Pinpoint the cell where the given text exists, returning its (x, y) midpoint coordinate. 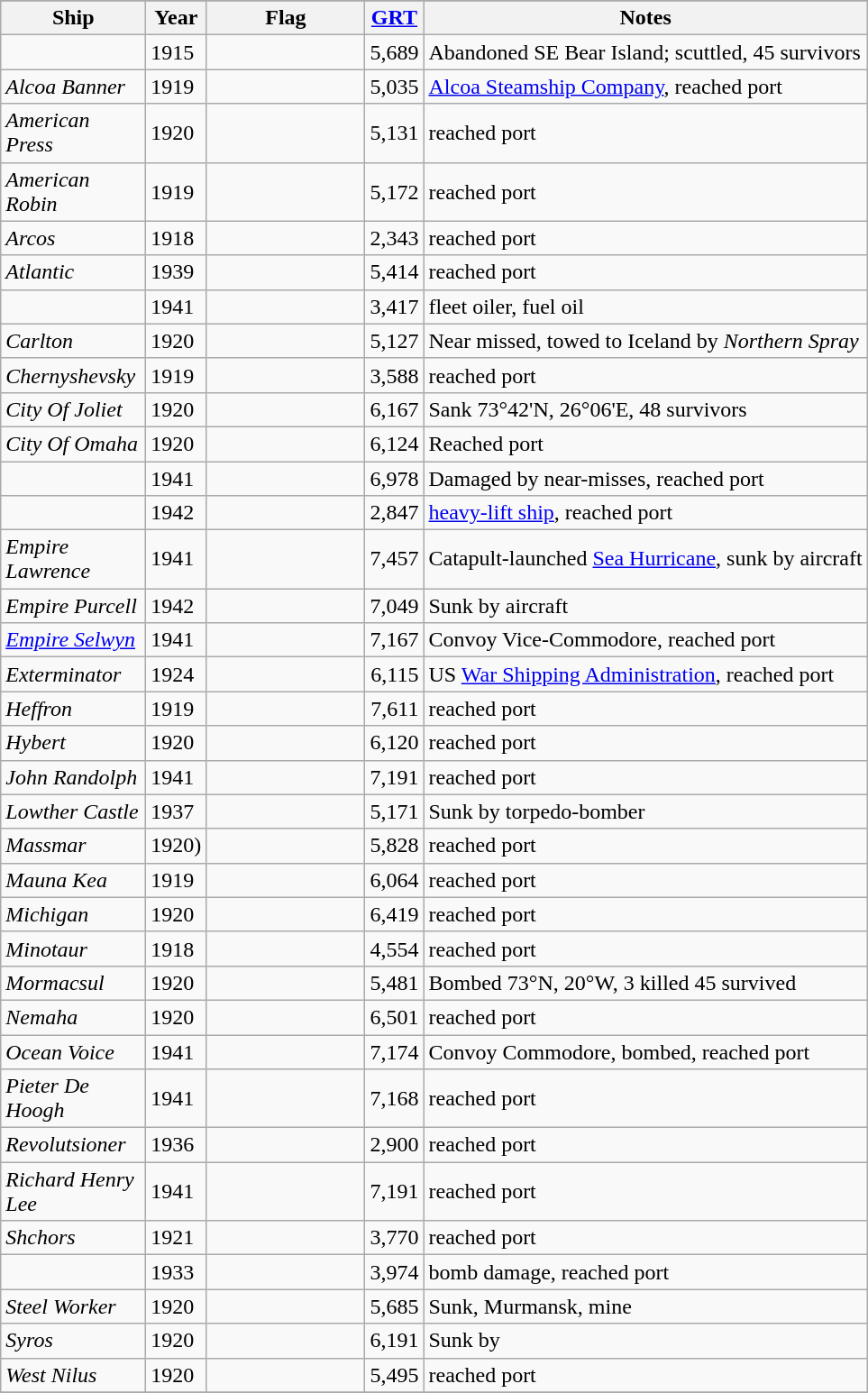
6,115 (395, 674)
7,049 (395, 606)
Alcoa Banner (74, 87)
Empire Purcell (74, 606)
2,847 (395, 513)
City Of Omaha (74, 444)
Steel Worker (74, 1306)
Sunk by aircraft (645, 606)
Convoy Commodore, bombed, reached port (645, 1052)
1936 (177, 1145)
Alcoa Steamship Company, reached port (645, 87)
Empire Lawrence (74, 559)
Revolutsioner (74, 1145)
Sank 73°42'N, 26°06'E, 48 survivors (645, 409)
3,588 (395, 375)
Near missed, towed to Iceland by Northern Spray (645, 341)
Atlantic (74, 272)
7,457 (395, 559)
Pieter De Hoogh (74, 1098)
7,174 (395, 1052)
5,685 (395, 1306)
4,554 (395, 949)
1939 (177, 272)
3,974 (395, 1272)
6,978 (395, 479)
Michigan (74, 914)
Abandoned SE Bear Island; scuttled, 45 survivors (645, 52)
3,770 (395, 1238)
5,481 (395, 983)
Bombed 73°N, 20°W, 3 killed 45 survived (645, 983)
Sunk by (645, 1341)
Notes (645, 18)
5,131 (395, 133)
Heffron (74, 709)
Chernyshevsky (74, 375)
West Nilus (74, 1375)
American Robin (74, 191)
Shchors (74, 1238)
1933 (177, 1272)
Ocean Voice (74, 1052)
Minotaur (74, 949)
fleet oiler, fuel oil (645, 307)
1920) (177, 846)
Damaged by near-misses, reached port (645, 479)
John Randolph (74, 777)
5,414 (395, 272)
6,501 (395, 1017)
5,172 (395, 191)
6,064 (395, 880)
Mormacsul (74, 983)
Arcos (74, 238)
5,495 (395, 1375)
Hybert (74, 743)
1915 (177, 52)
6,120 (395, 743)
Massmar (74, 846)
1937 (177, 811)
Exterminator (74, 674)
GRT (395, 18)
Ship (74, 18)
2,900 (395, 1145)
Empire Selwyn (74, 640)
City Of Joliet (74, 409)
6,419 (395, 914)
6,167 (395, 409)
Mauna Kea (74, 880)
Carlton (74, 341)
6,191 (395, 1341)
5,171 (395, 811)
bomb damage, reached port (645, 1272)
7,611 (395, 709)
Flag (286, 18)
Year (177, 18)
Syros (74, 1341)
5,828 (395, 846)
5,127 (395, 341)
2,343 (395, 238)
7,167 (395, 640)
Reached port (645, 444)
Richard Henry Lee (74, 1192)
Convoy Vice-Commodore, reached port (645, 640)
Sunk by torpedo-bomber (645, 811)
US War Shipping Administration, reached port (645, 674)
1924 (177, 674)
Catapult-launched Sea Hurricane, sunk by aircraft (645, 559)
7,168 (395, 1098)
6,124 (395, 444)
American Press (74, 133)
5,689 (395, 52)
3,417 (395, 307)
5,035 (395, 87)
Lowther Castle (74, 811)
Sunk, Murmansk, mine (645, 1306)
heavy-lift ship, reached port (645, 513)
Nemaha (74, 1017)
1921 (177, 1238)
